Pinpoint the cell where the given text exists, returning its [X, Y] midpoint coordinate. 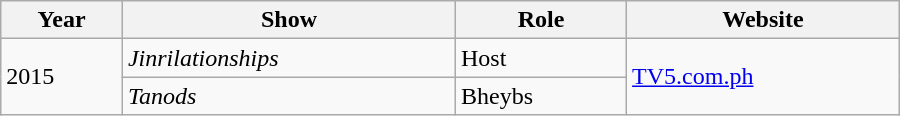
Show [288, 20]
Host [542, 58]
Bheybs [542, 96]
Year [62, 20]
2015 [62, 77]
Jinrilationships [288, 58]
Tanods [288, 96]
Role [542, 20]
Website [764, 20]
TV5.com.ph [764, 77]
